Pinpoint the cell where the given text exists, returning its [x, y] midpoint coordinate. 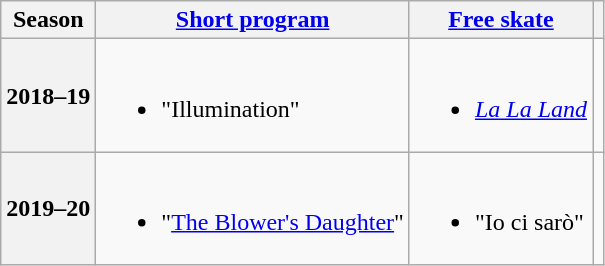
Short program [253, 20]
2018–19 [48, 96]
"Illumination" [253, 96]
"Io ci sarò" [500, 208]
"The Blower's Daughter" [253, 208]
La La Land [500, 96]
Free skate [500, 20]
Season [48, 20]
2019–20 [48, 208]
